Detect which cell encompasses the target text, then output its [x, y] center coordinate. 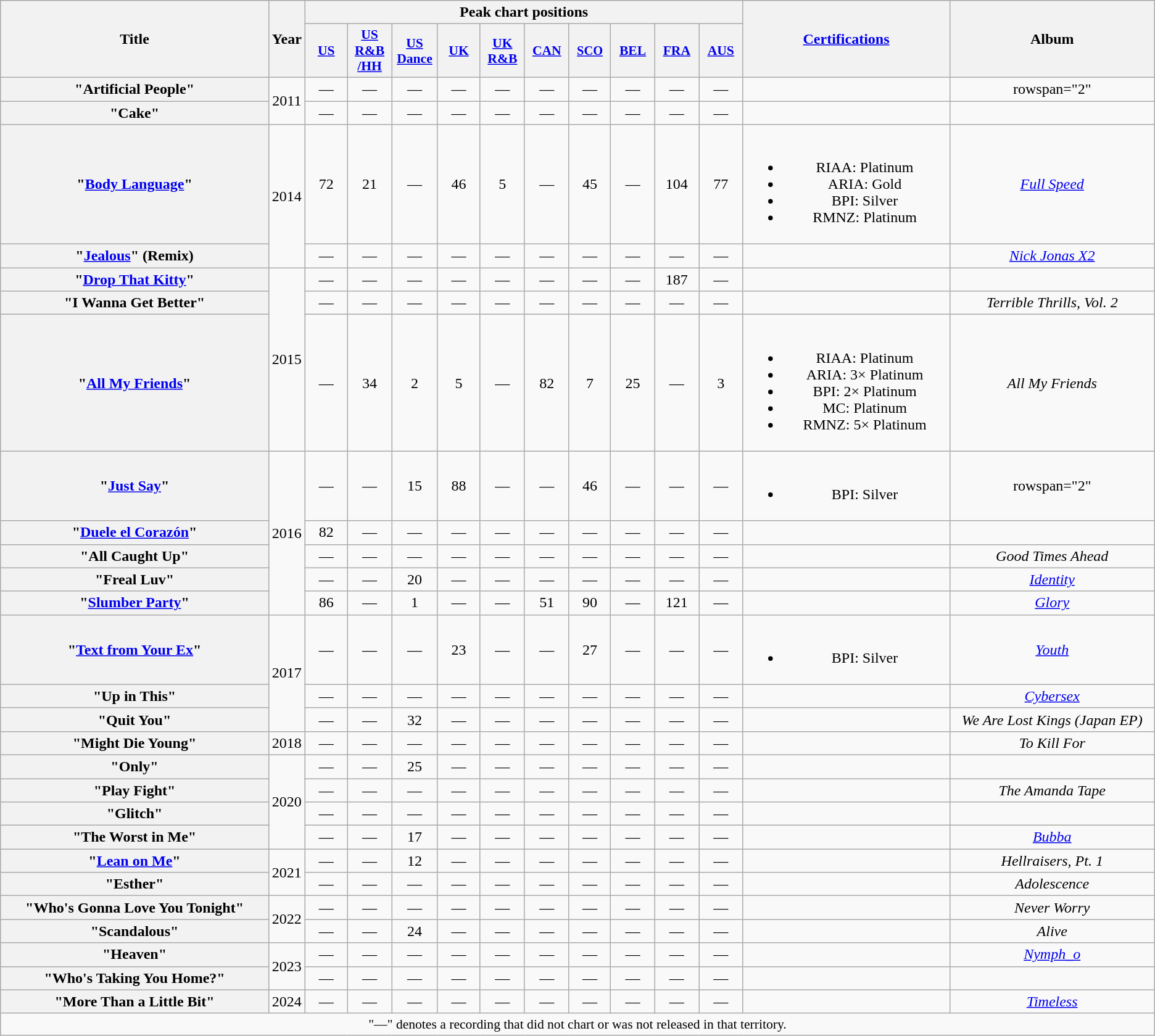
"Quit You" [135, 719]
"Jealous" (Remix) [135, 256]
"Might Die Young" [135, 743]
"Esther" [135, 884]
"Text from Your Ex" [135, 649]
"Up in This" [135, 696]
Alive [1052, 931]
Youth [1052, 649]
"—" denotes a recording that did not chart or was not released in that territory. [577, 1024]
2014 [286, 196]
"The Worst in Me" [135, 837]
RIAA: PlatinumARIA: 3× PlatinumBPI: 2× PlatinumMC: PlatinumRMNZ: 5× Platinum [847, 383]
To Kill For [1052, 743]
15 [415, 486]
UKR&B [502, 51]
Timeless [1052, 1001]
FRA [676, 51]
86 [326, 603]
72 [326, 184]
Good Times Ahead [1052, 556]
Cybersex [1052, 696]
77 [721, 184]
Hellraisers, Pt. 1 [1052, 861]
2018 [286, 743]
32 [415, 719]
"I Wanna Get Better" [135, 303]
SCO [590, 51]
90 [590, 603]
12 [415, 861]
Glory [1052, 603]
Album [1052, 39]
Certifications [847, 39]
"Play Fight" [135, 790]
21 [370, 184]
2 [415, 383]
RIAA: PlatinumARIA: GoldBPI: SilverRMNZ: Platinum [847, 184]
"More Than a Little Bit" [135, 1001]
2011 [286, 101]
Year [286, 39]
51 [547, 603]
"Scandalous" [135, 931]
USR&B/HH [370, 51]
Identity [1052, 579]
BEL [633, 51]
AUS [721, 51]
Title [135, 39]
Full Speed [1052, 184]
"Body Language" [135, 184]
27 [590, 649]
"Who's Taking You Home?" [135, 978]
121 [676, 603]
"Cake" [135, 113]
2024 [286, 1001]
17 [415, 837]
23 [459, 649]
187 [676, 280]
Terrible Thrills, Vol. 2 [1052, 303]
"Who's Gonna Love You Tonight" [135, 908]
"Duele el Corazón" [135, 533]
"Heaven" [135, 955]
"All My Friends" [135, 383]
All My Friends [1052, 383]
Never Worry [1052, 908]
We Are Lost Kings (Japan EP) [1052, 719]
Bubba [1052, 837]
Adolescence [1052, 884]
"Only" [135, 766]
7 [590, 383]
"All Caught Up" [135, 556]
2021 [286, 872]
3 [721, 383]
2015 [286, 359]
"Lean on Me" [135, 861]
45 [590, 184]
US [326, 51]
Peak chart positions [524, 12]
"Artificial People" [135, 89]
104 [676, 184]
CAN [547, 51]
Nick Jonas X2 [1052, 256]
"Glitch" [135, 814]
"Drop That Kitty" [135, 280]
88 [459, 486]
"Freal Luv" [135, 579]
24 [415, 931]
UK [459, 51]
"Slumber Party" [135, 603]
Nymph_o [1052, 955]
2023 [286, 966]
1 [415, 603]
2016 [286, 533]
"Just Say" [135, 486]
2022 [286, 919]
USDance [415, 51]
2017 [286, 673]
34 [370, 383]
The Amanda Tape [1052, 790]
20 [415, 579]
2020 [286, 802]
